Search for the cell housing the specified text and yield its (x, y) center coordinate. 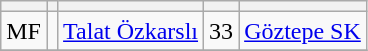
Talat Özkarslı (131, 31)
33 (222, 31)
Göztepe SK (303, 31)
MF (24, 31)
